Return [x, y] of the center of cell containing provided text 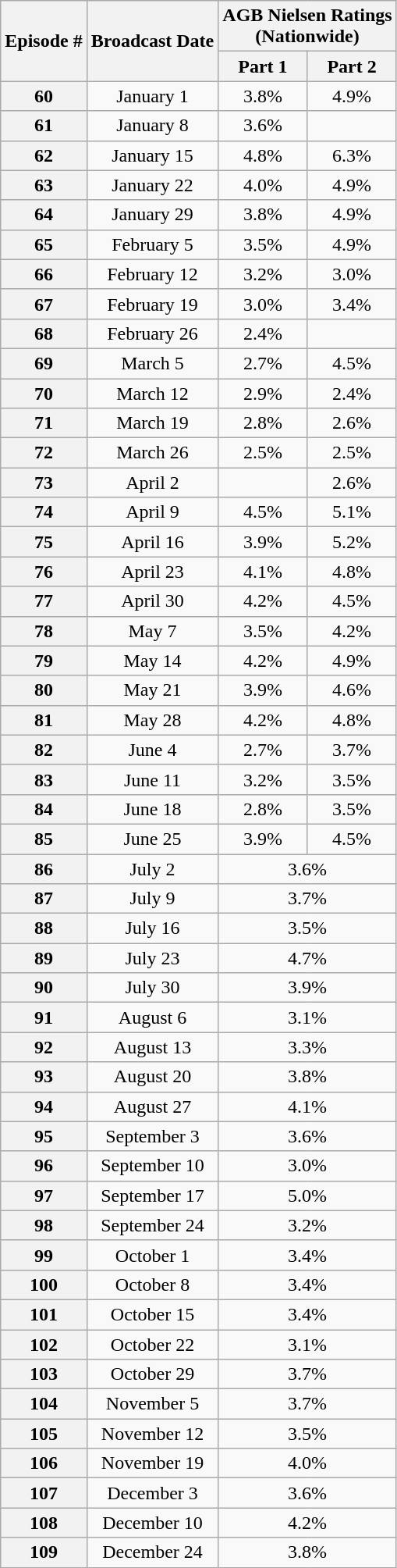
65 [44, 244]
May 21 [153, 690]
60 [44, 96]
94 [44, 1107]
67 [44, 304]
93 [44, 1077]
July 2 [153, 869]
4.7% [307, 958]
August 6 [153, 1017]
91 [44, 1017]
72 [44, 453]
84 [44, 809]
98 [44, 1225]
November 12 [153, 1434]
73 [44, 483]
78 [44, 631]
68 [44, 333]
6.3% [352, 155]
April 16 [153, 542]
103 [44, 1374]
104 [44, 1404]
December 24 [153, 1552]
August 27 [153, 1107]
5.1% [352, 512]
Episode # [44, 41]
October 22 [153, 1344]
105 [44, 1434]
79 [44, 661]
101 [44, 1314]
June 18 [153, 809]
April 30 [153, 601]
97 [44, 1196]
AGB Nielsen Ratings(Nationwide) [307, 27]
October 1 [153, 1255]
June 11 [153, 779]
64 [44, 215]
July 9 [153, 899]
October 8 [153, 1285]
November 5 [153, 1404]
May 14 [153, 661]
70 [44, 393]
106 [44, 1463]
February 19 [153, 304]
71 [44, 423]
63 [44, 185]
July 16 [153, 928]
Part 1 [263, 66]
95 [44, 1136]
96 [44, 1166]
80 [44, 690]
December 3 [153, 1493]
August 13 [153, 1047]
June 4 [153, 750]
May 7 [153, 631]
December 10 [153, 1523]
February 5 [153, 244]
May 28 [153, 720]
2.9% [263, 393]
September 10 [153, 1166]
January 29 [153, 215]
January 15 [153, 155]
108 [44, 1523]
85 [44, 839]
April 9 [153, 512]
Broadcast Date [153, 41]
77 [44, 601]
March 26 [153, 453]
82 [44, 750]
83 [44, 779]
100 [44, 1285]
89 [44, 958]
75 [44, 542]
February 12 [153, 274]
88 [44, 928]
74 [44, 512]
Part 2 [352, 66]
October 15 [153, 1314]
92 [44, 1047]
June 25 [153, 839]
86 [44, 869]
81 [44, 720]
April 2 [153, 483]
July 30 [153, 988]
61 [44, 126]
April 23 [153, 572]
March 12 [153, 393]
4.6% [352, 690]
107 [44, 1493]
September 3 [153, 1136]
5.0% [307, 1196]
102 [44, 1344]
January 1 [153, 96]
109 [44, 1552]
January 22 [153, 185]
March 5 [153, 363]
October 29 [153, 1374]
76 [44, 572]
90 [44, 988]
69 [44, 363]
87 [44, 899]
3.3% [307, 1047]
66 [44, 274]
February 26 [153, 333]
62 [44, 155]
November 19 [153, 1463]
September 17 [153, 1196]
July 23 [153, 958]
5.2% [352, 542]
August 20 [153, 1077]
99 [44, 1255]
March 19 [153, 423]
January 8 [153, 126]
September 24 [153, 1225]
